Search for the cell housing the specified text and yield its [X, Y] center coordinate. 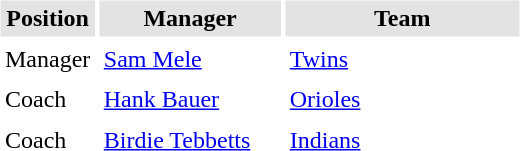
Coach [47, 100]
Twins [402, 59]
Sam Mele [190, 59]
Hank Bauer [190, 100]
Orioles [402, 100]
Team [402, 18]
Position [47, 18]
